Scan for the cell matching the given text and deliver its (x, y) coordinate at center. 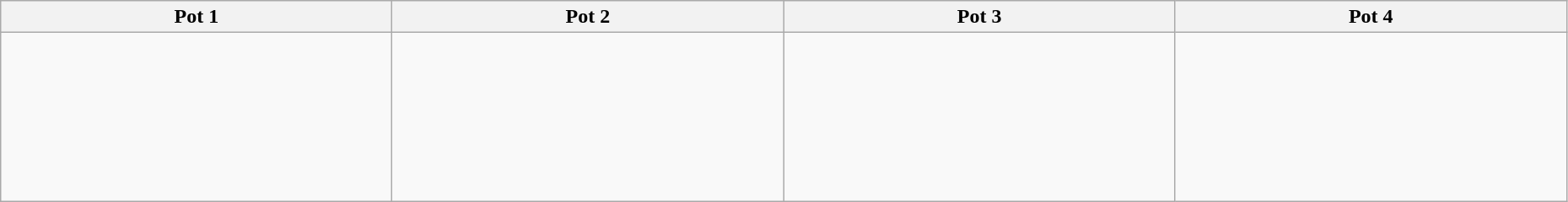
Pot 3 (979, 17)
Pot 2 (588, 17)
Pot 4 (1371, 17)
Pot 1 (197, 17)
